Locate the cell with the specified text and output its [x, y] center coordinate. 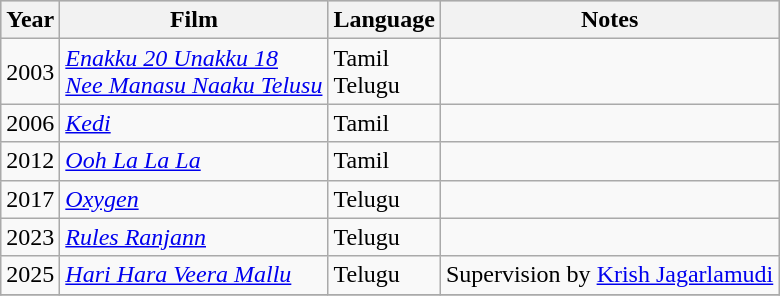
2003 [30, 72]
Rules Ranjann [194, 237]
Film [194, 20]
2006 [30, 123]
Enakku 20 Unakku 18Nee Manasu Naaku Telusu [194, 72]
2017 [30, 199]
Oxygen [194, 199]
Hari Hara Veera Mallu [194, 275]
Notes [609, 20]
2023 [30, 237]
Year [30, 20]
Language [384, 20]
Kedi [194, 123]
Ooh La La La [194, 161]
2025 [30, 275]
Supervision by Krish Jagarlamudi [609, 275]
TamilTelugu [384, 72]
2012 [30, 161]
